Identify which cell holds the provided text, then report its [x, y] central coordinate. 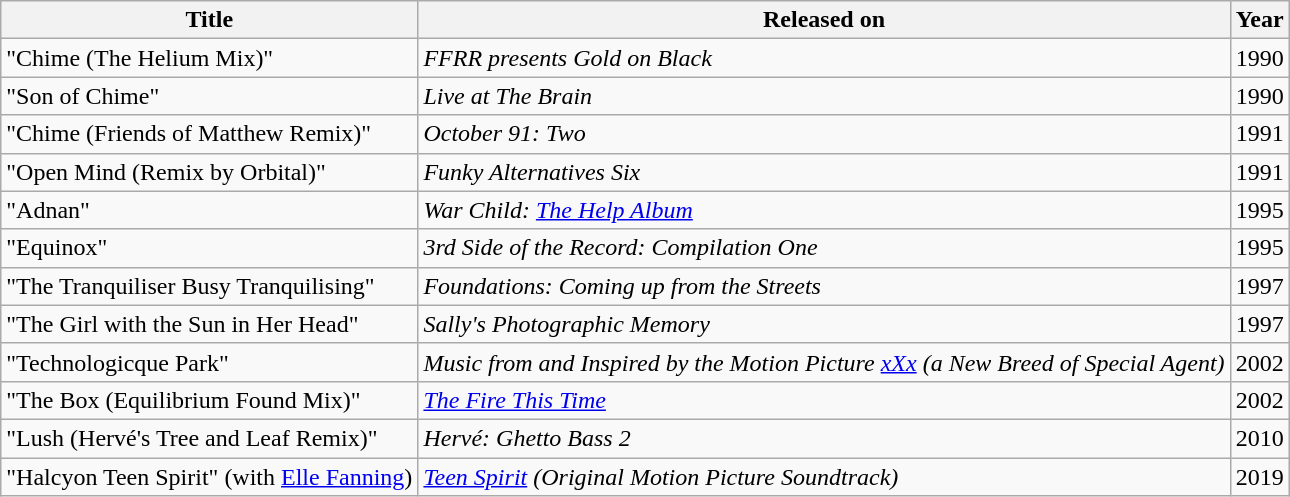
"The Tranquiliser Busy Tranquilising" [210, 286]
"Halcyon Teen Spirit" (with Elle Fanning) [210, 477]
Year [1260, 20]
Foundations: Coming up from the Streets [824, 286]
3rd Side of the Record: Compilation One [824, 248]
"Lush (Hervé's Tree and Leaf Remix)" [210, 438]
Sally's Photographic Memory [824, 324]
Hervé: Ghetto Bass 2 [824, 438]
"The Box (Equilibrium Found Mix)" [210, 400]
"The Girl with the Sun in Her Head" [210, 324]
The Fire This Time [824, 400]
Teen Spirit (Original Motion Picture Soundtrack) [824, 477]
October 91: Two [824, 134]
"Open Mind (Remix by Orbital)" [210, 172]
"Chime (The Helium Mix)" [210, 58]
FFRR presents Gold on Black [824, 58]
2010 [1260, 438]
War Child: The Help Album [824, 210]
Released on [824, 20]
"Equinox" [210, 248]
Music from and Inspired by the Motion Picture xXx (a New Breed of Special Agent) [824, 362]
"Chime (Friends of Matthew Remix)" [210, 134]
"Adnan" [210, 210]
Title [210, 20]
"Technologicque Park" [210, 362]
Live at The Brain [824, 96]
Funky Alternatives Six [824, 172]
"Son of Chime" [210, 96]
2019 [1260, 477]
